Output the [x, y] coordinate of the center of the cell containing the given text.  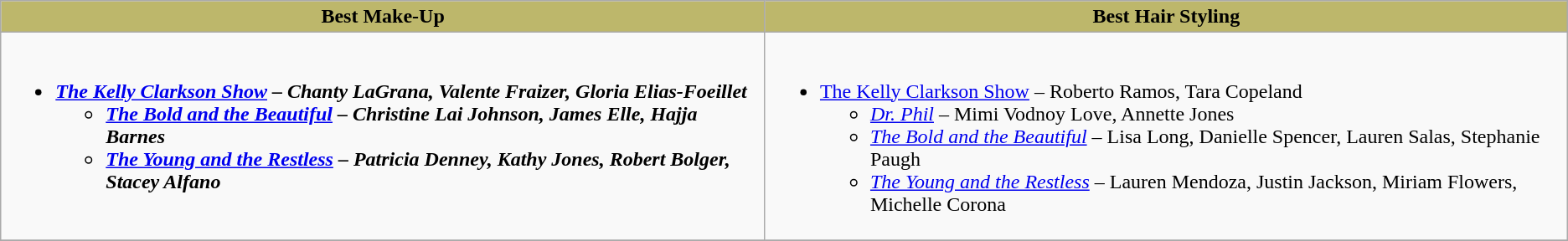
Best Make-Up [384, 17]
Best Hair Styling [1166, 17]
